Search for the cell housing the specified text and yield its (x, y) center coordinate. 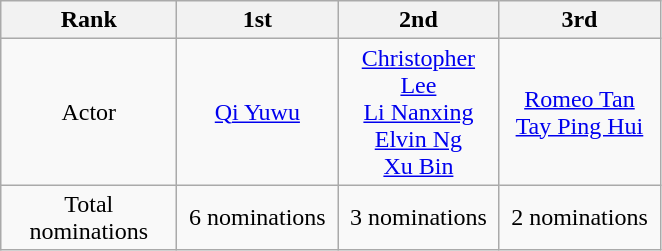
3rd (580, 20)
Qi Yuwu (258, 112)
1st (258, 20)
Rank (89, 20)
Christopher LeeLi NanxingElvin NgXu Bin (418, 112)
6 nominations (258, 218)
2 nominations (580, 218)
2nd (418, 20)
Romeo TanTay Ping Hui (580, 112)
Actor (89, 112)
Total nominations (89, 218)
3 nominations (418, 218)
